Locate the cell with the specified text and output its [X, Y] center coordinate. 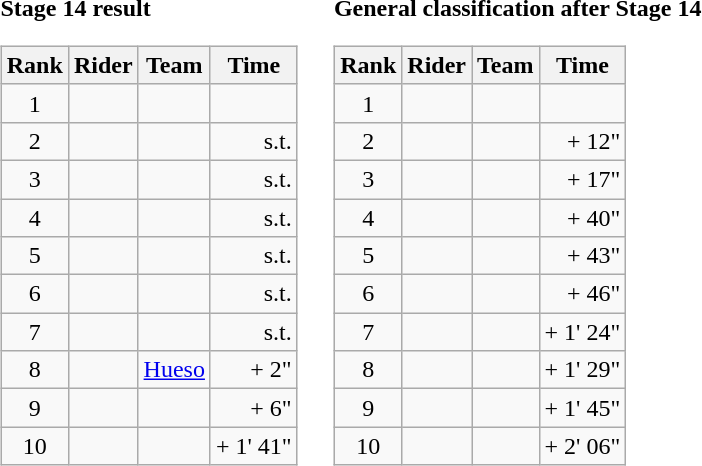
+ 17" [582, 179]
+ 2" [254, 370]
+ 46" [582, 294]
+ 12" [582, 141]
+ 40" [582, 217]
+ 1' 41" [254, 446]
+ 1' 24" [582, 332]
+ 43" [582, 256]
+ 6" [254, 408]
+ 1' 45" [582, 408]
+ 2' 06" [582, 446]
+ 1' 29" [582, 370]
Hueso [174, 370]
